Pinpoint the cell where the given text exists, returning its [x, y] midpoint coordinate. 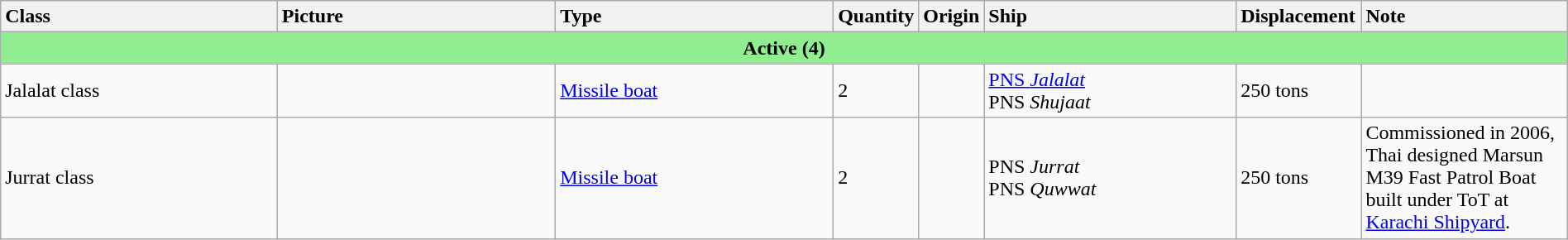
Active (4) [784, 48]
PNS JalalatPNS Shujaat [1110, 91]
Displacement [1298, 17]
Ship [1110, 17]
Jurrat class [139, 178]
PNS JurratPNS Quwwat [1110, 178]
Class [139, 17]
Commissioned in 2006, Thai designed Marsun M39 Fast Patrol Boat built under ToT at Karachi Shipyard. [1464, 178]
Jalalat class [139, 91]
Origin [951, 17]
Quantity [877, 17]
Note [1464, 17]
Picture [416, 17]
Type [695, 17]
